Return (x, y) of the center of cell containing provided text 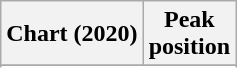
Peakposition (189, 34)
Chart (2020) (72, 34)
